Extract the [X, Y] coordinate from the center of the cell holding the provided text.  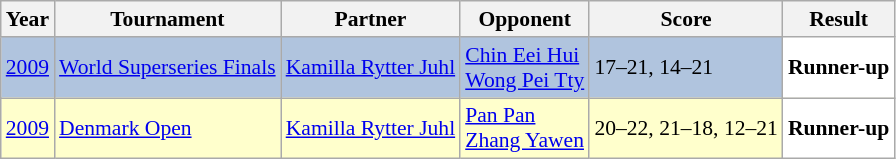
World Superseries Finals [168, 68]
Partner [371, 19]
Score [686, 19]
Denmark Open [168, 128]
Result [838, 19]
20–22, 21–18, 12–21 [686, 128]
Chin Eei Hui Wong Pei Tty [524, 68]
Opponent [524, 19]
Tournament [168, 19]
Pan Pan Zhang Yawen [524, 128]
17–21, 14–21 [686, 68]
Year [28, 19]
